Provide the [X, Y] coordinate of the cell's center where the given text is located.  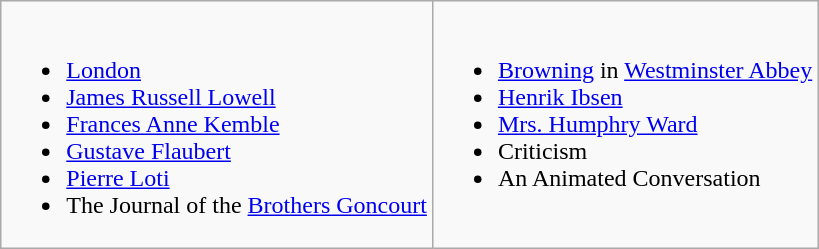
LondonJames Russell LowellFrances Anne KembleGustave FlaubertPierre LotiThe Journal of the Brothers Goncourt [217, 125]
Browning in Westminster AbbeyHenrik IbsenMrs. Humphry WardCriticismAn Animated Conversation [624, 125]
